Identify which cell holds the provided text, then report its (X, Y) central coordinate. 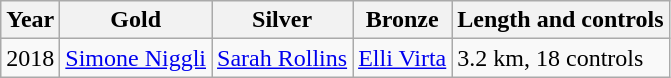
3.2 km, 18 controls (560, 58)
Year (30, 20)
Elli Virta (402, 58)
Gold (136, 20)
Sarah Rollins (282, 58)
Silver (282, 20)
Bronze (402, 20)
Simone Niggli (136, 58)
Length and controls (560, 20)
2018 (30, 58)
